Return (X, Y) of the center of cell containing provided text 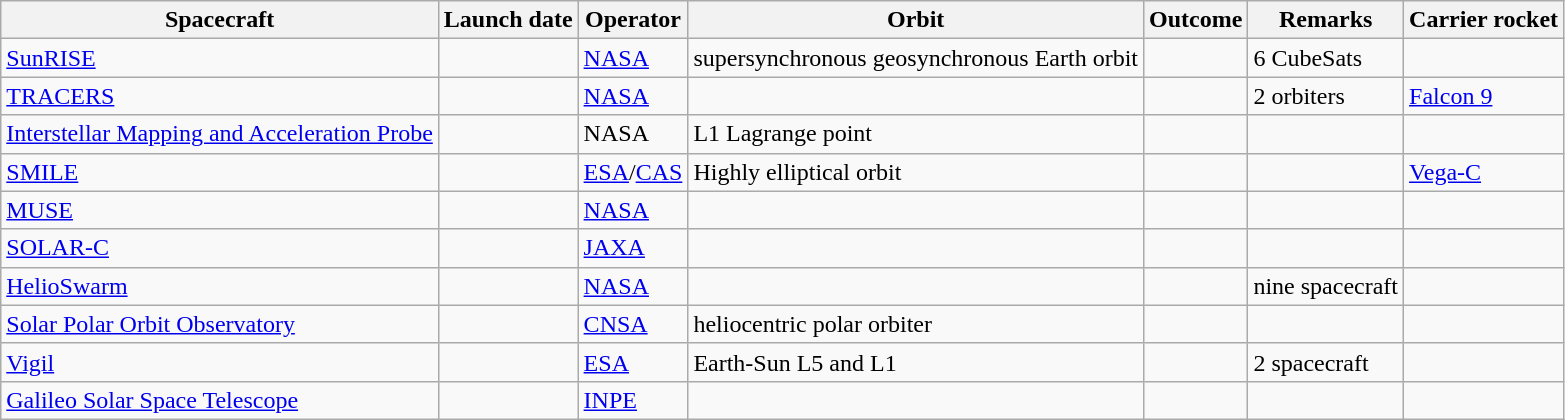
SOLAR-C (220, 248)
MUSE (220, 210)
2 orbiters (1326, 96)
Remarks (1326, 20)
Orbit (916, 20)
Carrier rocket (1484, 20)
2 spacecraft (1326, 362)
CNSA (633, 324)
heliocentric polar orbiter (916, 324)
Operator (633, 20)
Interstellar Mapping and Acceleration Probe (220, 134)
Falcon 9 (1484, 96)
Outcome (1196, 20)
Vega-C (1484, 172)
Vigil (220, 362)
Solar Polar Orbit Observatory (220, 324)
Highly elliptical orbit (916, 172)
Galileo Solar Space Telescope (220, 400)
nine spacecraft (1326, 286)
Earth-Sun L5 and L1 (916, 362)
6 CubeSats (1326, 58)
L1 Lagrange point (916, 134)
TRACERS (220, 96)
ESA (633, 362)
INPE (633, 400)
JAXA (633, 248)
HelioSwarm (220, 286)
SunRISE (220, 58)
SMILE (220, 172)
ESA/CAS (633, 172)
Launch date (508, 20)
supersynchronous geosynchronous Earth orbit (916, 58)
Spacecraft (220, 20)
